Output the (X, Y) coordinate of the center of the cell containing the given text.  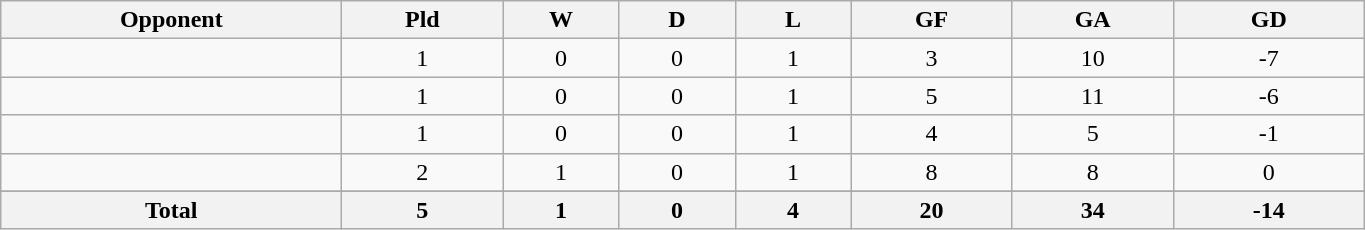
GA (1092, 20)
-6 (1268, 96)
-14 (1268, 210)
GF (932, 20)
Total (172, 210)
-7 (1268, 58)
10 (1092, 58)
Opponent (172, 20)
D (677, 20)
11 (1092, 96)
2 (422, 172)
GD (1268, 20)
3 (932, 58)
Pld (422, 20)
W (561, 20)
-1 (1268, 134)
L (793, 20)
34 (1092, 210)
20 (932, 210)
